Return (X, Y) of the center of cell containing provided text 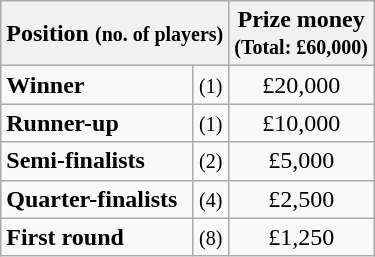
(4) (211, 199)
£10,000 (302, 123)
(2) (211, 161)
£2,500 (302, 199)
Winner (97, 85)
Prize money(Total: £60,000) (302, 34)
Semi-finalists (97, 161)
£5,000 (302, 161)
£1,250 (302, 237)
(8) (211, 237)
Quarter-finalists (97, 199)
£20,000 (302, 85)
Position (no. of players) (115, 34)
First round (97, 237)
Runner-up (97, 123)
